For the text-containing cell, return its midpoint in (X, Y) coordinate format. 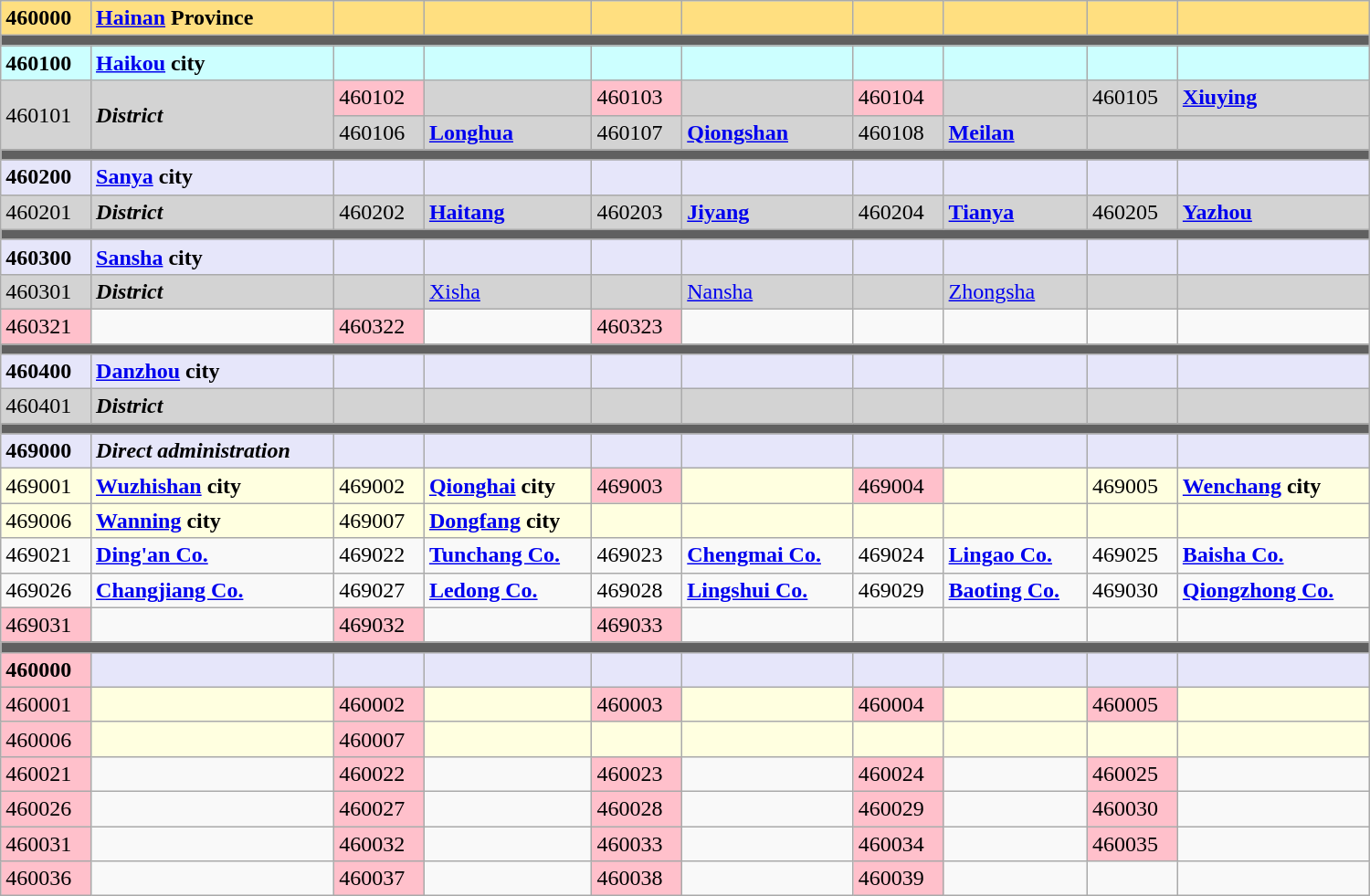
460031 (46, 843)
460027 (380, 808)
460024 (899, 774)
460025 (1133, 774)
460022 (380, 774)
469007 (380, 521)
Nansha (768, 291)
460030 (1133, 808)
Longhua (508, 132)
460001 (46, 704)
469026 (46, 590)
469031 (46, 625)
460006 (46, 739)
Lingshui Co. (768, 590)
460032 (380, 843)
460005 (1133, 704)
469001 (46, 486)
Tunchang Co. (508, 555)
460023 (638, 774)
Haitang (508, 212)
Zhongsha (1016, 291)
Tianya (1016, 212)
460033 (638, 843)
469022 (380, 555)
Chengmai Co. (768, 555)
469029 (899, 590)
460026 (46, 808)
460104 (899, 98)
460200 (46, 177)
460107 (638, 132)
460205 (1133, 212)
Meilan (1016, 132)
469028 (638, 590)
Xiuying (1273, 98)
460103 (638, 98)
460106 (380, 132)
469021 (46, 555)
Haikou city (213, 63)
460007 (380, 739)
460034 (899, 843)
Direct administration (213, 451)
469004 (899, 486)
Baoting Co. (1016, 590)
Wenchang city (1273, 486)
460321 (46, 326)
460401 (46, 406)
469006 (46, 521)
Hainan Province (213, 18)
469002 (380, 486)
Wanning city (213, 521)
460300 (46, 257)
469025 (1133, 555)
Yazhou (1273, 212)
460108 (899, 132)
460101 (46, 115)
Qiongzhong Co. (1273, 590)
469024 (899, 555)
Qiongshan (768, 132)
460202 (380, 212)
469033 (638, 625)
Ledong Co. (508, 590)
469023 (638, 555)
460201 (46, 212)
Dongfang city (508, 521)
Qionghai city (508, 486)
469032 (380, 625)
460102 (380, 98)
460028 (638, 808)
Sansha city (213, 257)
Danzhou city (213, 372)
460021 (46, 774)
460036 (46, 879)
Sanya city (213, 177)
Baisha Co. (1273, 555)
469030 (1133, 590)
460105 (1133, 98)
469027 (380, 590)
460100 (46, 63)
460301 (46, 291)
Wuzhishan city (213, 486)
460029 (899, 808)
460004 (899, 704)
460204 (899, 212)
460038 (638, 879)
Changjiang Co. (213, 590)
460039 (899, 879)
460035 (1133, 843)
460037 (380, 879)
460322 (380, 326)
Jiyang (768, 212)
469003 (638, 486)
Xisha (508, 291)
469000 (46, 451)
460003 (638, 704)
Lingao Co. (1016, 555)
460203 (638, 212)
460400 (46, 372)
469005 (1133, 486)
460002 (380, 704)
Ding'an Co. (213, 555)
460323 (638, 326)
